Scan for the cell matching the given text and deliver its [x, y] coordinate at center. 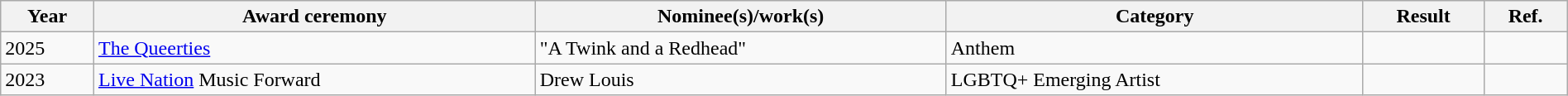
Anthem [1154, 48]
Result [1423, 17]
"A Twink and a Redhead" [741, 48]
Ref. [1525, 17]
The Queerties [314, 48]
Nominee(s)/work(s) [741, 17]
Live Nation Music Forward [314, 79]
LGBTQ+ Emerging Artist [1154, 79]
Drew Louis [741, 79]
Category [1154, 17]
Year [48, 17]
2025 [48, 48]
2023 [48, 79]
Award ceremony [314, 17]
